Capture the cell that displays the provided text and extract its [x, y] central coordinate. 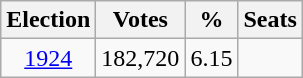
6.15 [212, 58]
1924 [48, 58]
Seats [270, 20]
% [212, 20]
Election [48, 20]
Votes [140, 20]
182,720 [140, 58]
